Locate the cell with the specified text and output its (x, y) center coordinate. 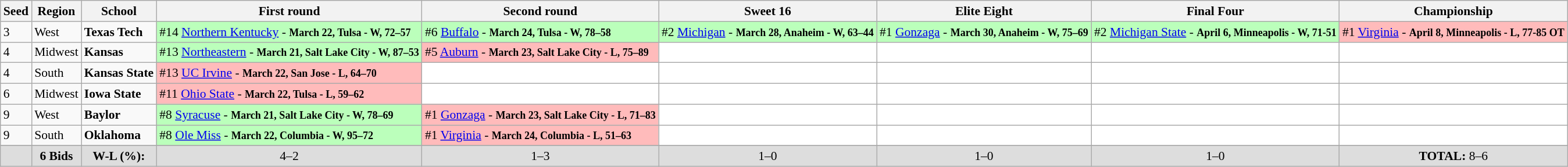
Region (56, 11)
Kansas (119, 52)
First round (290, 11)
#5 Auburn - March 23, Salt Lake City - L, 75–89 (541, 52)
3 (16, 32)
#13 UC Irvine - March 22, San Jose - L, 64–70 (290, 73)
#1 Virginia - April 8, Minneapolis - L, 77-85 OT (1453, 32)
Second round (541, 11)
Texas Tech (119, 32)
#1 Gonzaga - March 30, Anaheim - W, 75–69 (984, 32)
4–2 (290, 157)
#13 Northeastern - March 21, Salt Lake City - W, 87–53 (290, 52)
Baylor (119, 115)
6 Bids (56, 157)
1–3 (541, 157)
Sweet 16 (767, 11)
Kansas State (119, 73)
#14 Northern Kentucky - March 22, Tulsa - W, 72–57 (290, 32)
#8 Syracuse - March 21, Salt Lake City - W, 78–69 (290, 115)
Championship (1453, 11)
W-L (%): (119, 157)
#11 Ohio State - March 22, Tulsa - L, 59–62 (290, 94)
#2 Michigan State - April 6, Minneapolis - W, 71-51 (1215, 32)
TOTAL: 8–6 (1453, 157)
#8 Ole Miss - March 22, Columbia - W, 95–72 (290, 136)
Oklahoma (119, 136)
#1 Virginia - March 24, Columbia - L, 51–63 (541, 136)
Iowa State (119, 94)
#2 Michigan - March 28, Anaheim - W, 63–44 (767, 32)
#6 Buffalo - March 24, Tulsa - W, 78–58 (541, 32)
#1 Gonzaga - March 23, Salt Lake City - L, 71–83 (541, 115)
Seed (16, 11)
School (119, 11)
Final Four (1215, 11)
6 (16, 94)
Elite Eight (984, 11)
